Return the (x, y) coordinate for the center point of the cell that contains the specified text.  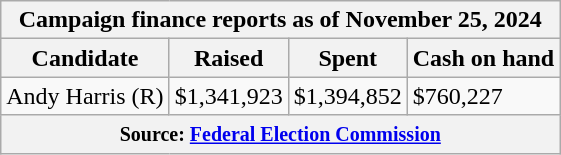
$1,341,923 (228, 96)
Source: Federal Election Commission (280, 134)
Spent (348, 58)
Candidate (85, 58)
Raised (228, 58)
Cash on hand (483, 58)
$1,394,852 (348, 96)
Campaign finance reports as of November 25, 2024 (280, 20)
$760,227 (483, 96)
Andy Harris (R) (85, 96)
